Determine the [X, Y] coordinate at the center of the cell enclosing the given text.  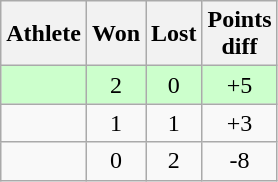
+3 [240, 123]
-8 [240, 161]
Athlete [44, 34]
Won [116, 34]
Lost [174, 34]
Pointsdiff [240, 34]
+5 [240, 85]
